Search for the cell housing the specified text and yield its (x, y) center coordinate. 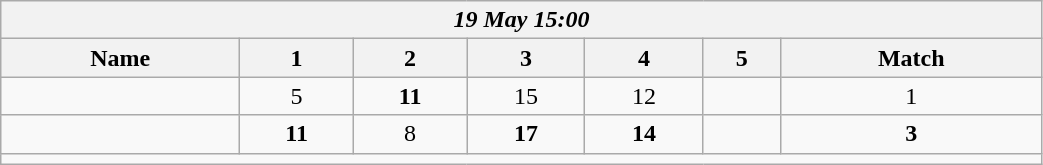
8 (410, 134)
17 (526, 134)
14 (644, 134)
Match (911, 58)
Name (120, 58)
12 (644, 96)
4 (644, 58)
15 (526, 96)
19 May 15:00 (522, 20)
2 (410, 58)
